Extract the (X, Y) coordinate from the center of the cell holding the provided text.  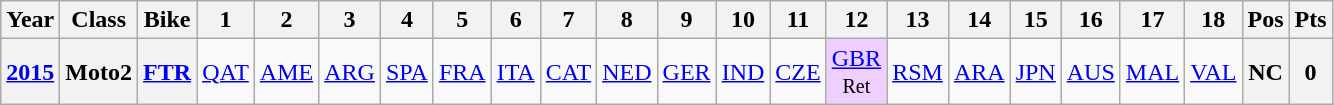
2 (286, 20)
2015 (30, 72)
AUS (1090, 72)
12 (856, 20)
CAT (568, 72)
Year (30, 20)
FRA (462, 72)
15 (1036, 20)
11 (798, 20)
16 (1090, 20)
IND (743, 72)
6 (516, 20)
ARG (350, 72)
QAT (226, 72)
VAL (1214, 72)
Class (99, 20)
GBRRet (856, 72)
3 (350, 20)
JPN (1036, 72)
13 (918, 20)
ARA (979, 72)
9 (686, 20)
FTR (168, 72)
GER (686, 72)
NED (627, 72)
Pos (1266, 20)
18 (1214, 20)
8 (627, 20)
NC (1266, 72)
0 (1310, 72)
Bike (168, 20)
10 (743, 20)
RSM (918, 72)
MAL (1152, 72)
AME (286, 72)
4 (406, 20)
1 (226, 20)
SPA (406, 72)
Moto2 (99, 72)
14 (979, 20)
ITA (516, 72)
7 (568, 20)
Pts (1310, 20)
17 (1152, 20)
CZE (798, 72)
5 (462, 20)
